Return [X, Y] of the center of cell containing provided text 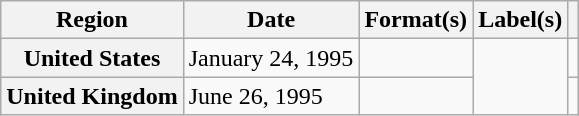
United States [92, 58]
June 26, 1995 [271, 96]
Format(s) [416, 20]
Date [271, 20]
United Kingdom [92, 96]
January 24, 1995 [271, 58]
Region [92, 20]
Label(s) [520, 20]
